Output the (x, y) coordinate of the center of the cell containing the given text.  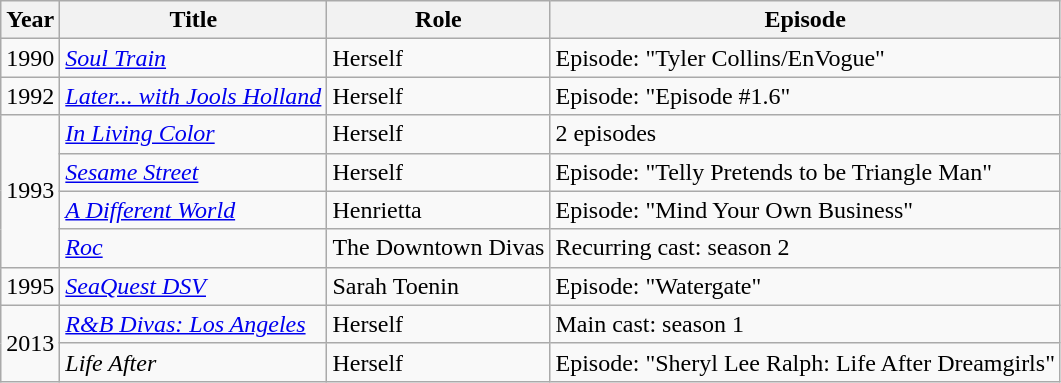
Episode: "Sheryl Lee Ralph: Life After Dreamgirls" (806, 362)
2 episodes (806, 134)
1992 (30, 96)
Title (194, 20)
Episode (806, 20)
Episode: "Mind Your Own Business" (806, 210)
Episode: "Telly Pretends to be Triangle Man" (806, 172)
1995 (30, 286)
Henrietta (438, 210)
Life After (194, 362)
Recurring cast: season 2 (806, 248)
Episode: "Tyler Collins/EnVogue" (806, 58)
R&B Divas: Los Angeles (194, 324)
Roc (194, 248)
A Different World (194, 210)
Main cast: season 1 (806, 324)
The Downtown Divas (438, 248)
Soul Train (194, 58)
Sesame Street (194, 172)
2013 (30, 343)
Episode: "Watergate" (806, 286)
1993 (30, 191)
1990 (30, 58)
Role (438, 20)
Year (30, 20)
Sarah Toenin (438, 286)
Episode: "Episode #1.6" (806, 96)
In Living Color (194, 134)
Later... with Jools Holland (194, 96)
SeaQuest DSV (194, 286)
